Find where the given text appears and provide that cell's center as [x, y] coordinate. 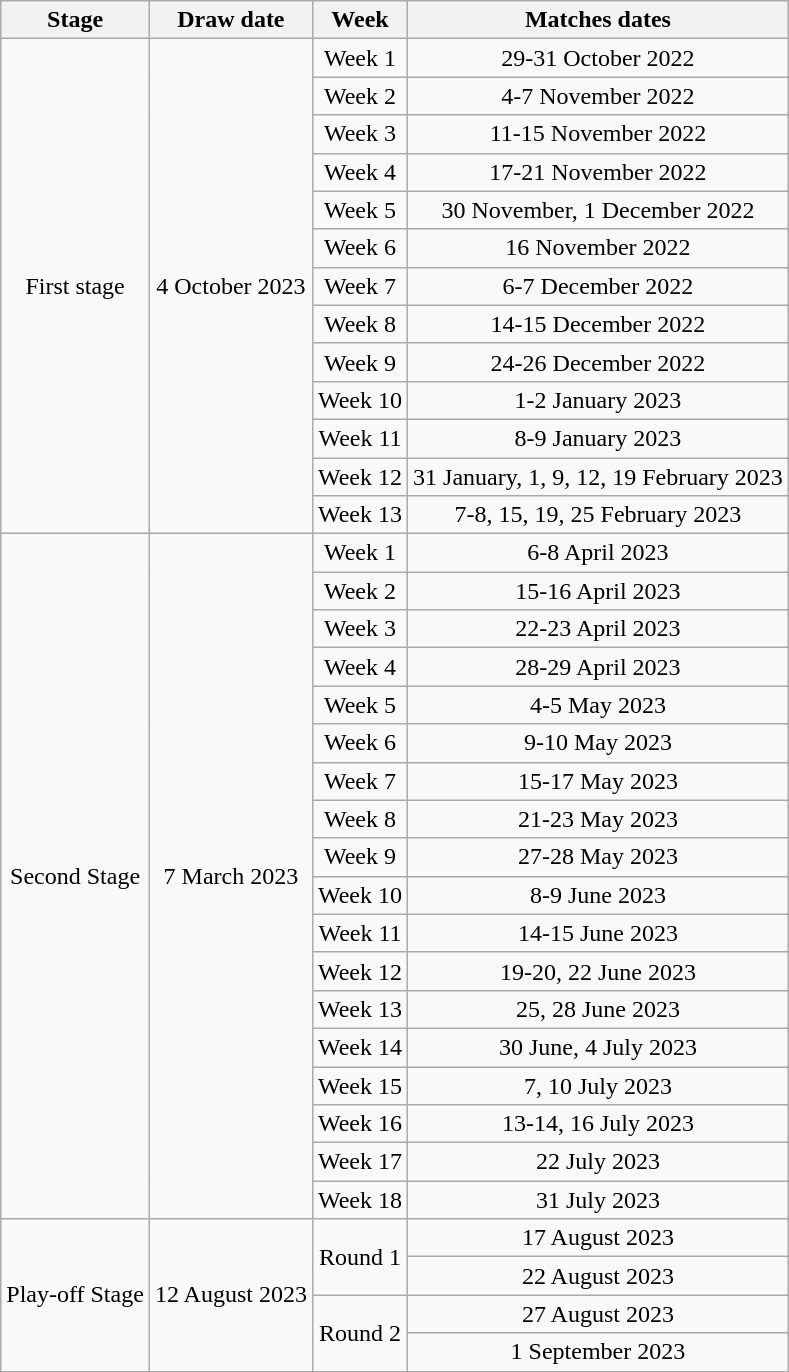
Week 14 [360, 1047]
Play-off Stage [76, 1295]
31 January, 1, 9, 12, 19 February 2023 [598, 477]
22-23 April 2023 [598, 629]
Week 16 [360, 1124]
Draw date [230, 20]
17-21 November 2022 [598, 172]
15-16 April 2023 [598, 591]
Round 2 [360, 1333]
1-2 January 2023 [598, 400]
Week 17 [360, 1162]
27-28 May 2023 [598, 857]
4-7 November 2022 [598, 96]
7 March 2023 [230, 876]
Week [360, 20]
24-26 December 2022 [598, 362]
17 August 2023 [598, 1238]
6-7 December 2022 [598, 286]
21-23 May 2023 [598, 819]
Week 15 [360, 1085]
7, 10 July 2023 [598, 1085]
11-15 November 2022 [598, 134]
30 November, 1 December 2022 [598, 210]
14-15 December 2022 [598, 324]
7-8, 15, 19, 25 February 2023 [598, 515]
29-31 October 2022 [598, 58]
9-10 May 2023 [598, 743]
Round 1 [360, 1257]
31 July 2023 [598, 1200]
1 September 2023 [598, 1352]
Stage [76, 20]
6-8 April 2023 [598, 553]
Week 18 [360, 1200]
4-5 May 2023 [598, 705]
4 October 2023 [230, 286]
Second Stage [76, 876]
14-15 June 2023 [598, 933]
25, 28 June 2023 [598, 1009]
19-20, 22 June 2023 [598, 971]
15-17 May 2023 [598, 781]
16 November 2022 [598, 248]
12 August 2023 [230, 1295]
22 July 2023 [598, 1162]
8-9 June 2023 [598, 895]
28-29 April 2023 [598, 667]
30 June, 4 July 2023 [598, 1047]
Matches dates [598, 20]
27 August 2023 [598, 1314]
22 August 2023 [598, 1276]
13-14, 16 July 2023 [598, 1124]
First stage [76, 286]
8-9 January 2023 [598, 438]
